Return [X, Y] of the center of cell containing provided text 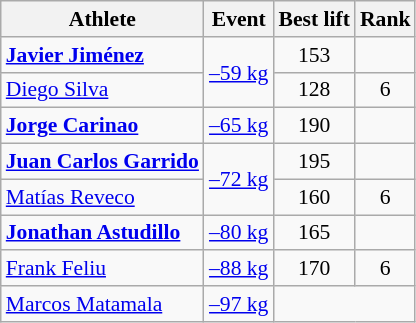
–88 kg [238, 269]
–80 kg [238, 233]
–72 kg [238, 180]
190 [314, 126]
Marcos Matamala [102, 304]
Matías Reveco [102, 197]
160 [314, 197]
165 [314, 233]
195 [314, 162]
–65 kg [238, 126]
Event [238, 19]
Juan Carlos Garrido [102, 162]
–59 kg [238, 72]
Javier Jiménez [102, 55]
–97 kg [238, 304]
Rank [386, 19]
Athlete [102, 19]
Frank Feliu [102, 269]
Jorge Carinao [102, 126]
170 [314, 269]
Diego Silva [102, 90]
128 [314, 90]
Jonathan Astudillo [102, 233]
153 [314, 55]
Best lift [314, 19]
